Capture the cell that displays the provided text and extract its (X, Y) central coordinate. 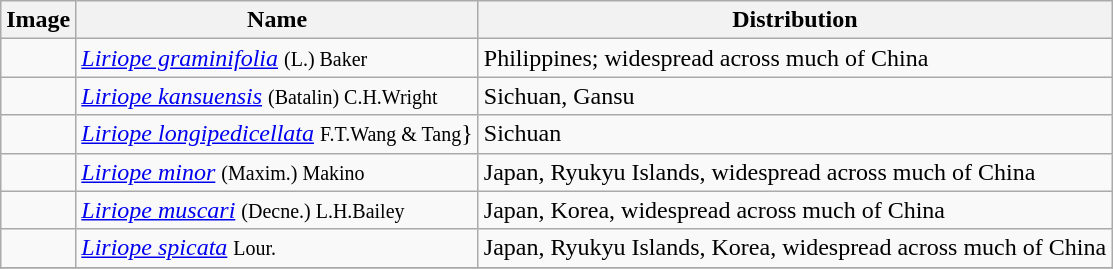
Japan, Korea, widespread across much of China (794, 210)
Liriope spicata Lour. (277, 248)
Philippines; widespread across much of China (794, 58)
Liriope graminifolia (L.) Baker (277, 58)
Liriope longipedicellata F.T.Wang & Tang} (277, 134)
Sichuan, Gansu (794, 96)
Distribution (794, 20)
Japan, Ryukyu Islands, Korea, widespread across much of China (794, 248)
Japan, Ryukyu Islands, widespread across much of China (794, 172)
Sichuan (794, 134)
Liriope muscari (Decne.) L.H.Bailey (277, 210)
Name (277, 20)
Liriope minor (Maxim.) Makino (277, 172)
Liriope kansuensis (Batalin) C.H.Wright (277, 96)
Image (38, 20)
